Extract the [x, y] coordinate from the center of the cell holding the provided text.  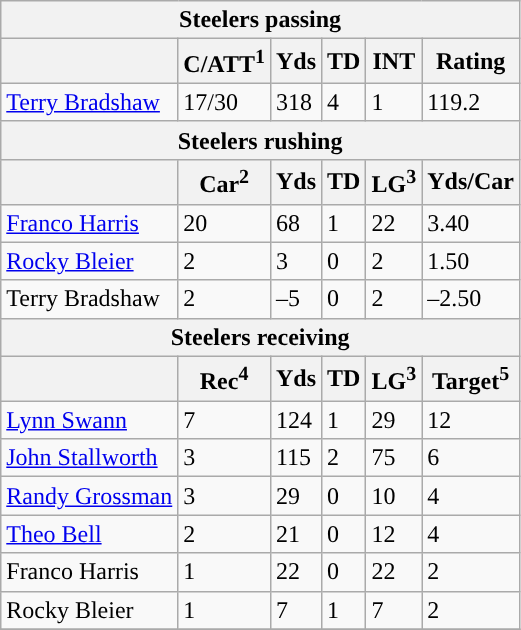
17/30 [224, 102]
318 [296, 102]
Steelers passing [260, 20]
115 [296, 458]
C/ATT1 [224, 62]
INT [394, 62]
Car2 [224, 182]
Rec4 [224, 378]
Yds/Car [471, 182]
10 [394, 496]
Theo Bell [90, 534]
124 [296, 420]
6 [471, 458]
–5 [296, 299]
–2.50 [471, 299]
119.2 [471, 102]
Rating [471, 62]
3.40 [471, 223]
John Stallworth [90, 458]
68 [296, 223]
Steelers rushing [260, 140]
21 [296, 534]
75 [394, 458]
Steelers receiving [260, 337]
Randy Grossman [90, 496]
1.50 [471, 261]
Target5 [471, 378]
20 [224, 223]
Lynn Swann [90, 420]
